Output the (x, y) coordinate of the center of the cell containing the given text.  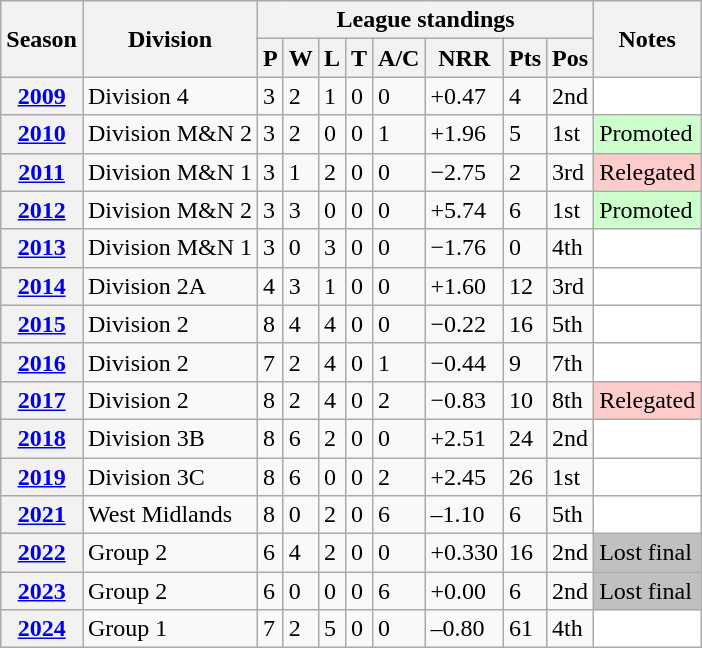
–0.80 (464, 629)
Pos (570, 58)
T (358, 58)
Division 3C (170, 477)
2016 (42, 362)
West Midlands (170, 515)
Season (42, 39)
Division 3B (170, 438)
9 (526, 362)
–1.10 (464, 515)
Group 1 (170, 629)
12 (526, 286)
2023 (42, 591)
P (271, 58)
L (332, 58)
−0.22 (464, 324)
−1.76 (464, 248)
−2.75 (464, 172)
2011 (42, 172)
+1.60 (464, 286)
2012 (42, 210)
Division 4 (170, 96)
+0.00 (464, 591)
2019 (42, 477)
+1.96 (464, 134)
2024 (42, 629)
+5.74 (464, 210)
Pts (526, 58)
−0.44 (464, 362)
26 (526, 477)
2022 (42, 553)
2015 (42, 324)
7th (570, 362)
−0.83 (464, 400)
A/C (399, 58)
W (300, 58)
Division (170, 39)
+0.330 (464, 553)
2014 (42, 286)
8th (570, 400)
2009 (42, 96)
24 (526, 438)
Division 2A (170, 286)
+2.45 (464, 477)
Notes (648, 39)
+2.51 (464, 438)
2010 (42, 134)
2013 (42, 248)
NRR (464, 58)
2018 (42, 438)
61 (526, 629)
League standings (426, 20)
10 (526, 400)
+0.47 (464, 96)
2017 (42, 400)
2021 (42, 515)
